Return (x, y) of the center of cell containing provided text 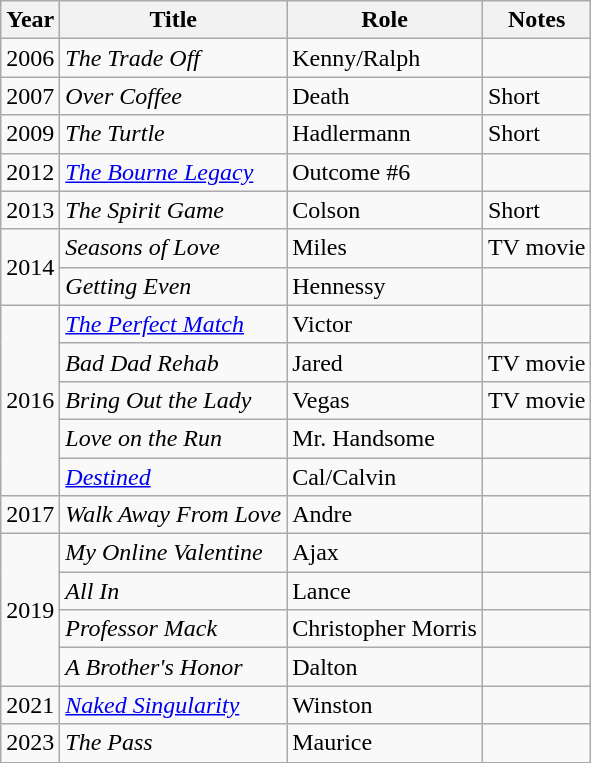
All In (174, 591)
Ajax (385, 553)
The Trade Off (174, 58)
Walk Away From Love (174, 515)
Vegas (385, 400)
Death (385, 96)
Christopher Morris (385, 629)
Naked Singularity (174, 705)
Destined (174, 477)
Notes (536, 20)
A Brother's Honor (174, 667)
Miles (385, 248)
My Online Valentine (174, 553)
2014 (30, 267)
2009 (30, 134)
Maurice (385, 743)
Kenny/Ralph (385, 58)
Cal/Calvin (385, 477)
Winston (385, 705)
Bring Out the Lady (174, 400)
Colson (385, 210)
The Perfect Match (174, 324)
Seasons of Love (174, 248)
Lance (385, 591)
Love on the Run (174, 438)
Victor (385, 324)
The Spirit Game (174, 210)
Year (30, 20)
2007 (30, 96)
The Turtle (174, 134)
Role (385, 20)
2017 (30, 515)
2023 (30, 743)
2016 (30, 400)
Hadlermann (385, 134)
Jared (385, 362)
Hennessy (385, 286)
Dalton (385, 667)
Andre (385, 515)
2006 (30, 58)
2012 (30, 172)
2013 (30, 210)
2019 (30, 610)
Getting Even (174, 286)
2021 (30, 705)
Title (174, 20)
The Bourne Legacy (174, 172)
Bad Dad Rehab (174, 362)
The Pass (174, 743)
Mr. Handsome (385, 438)
Outcome #6 (385, 172)
Over Coffee (174, 96)
Professor Mack (174, 629)
